Search for the cell housing the specified text and yield its (X, Y) center coordinate. 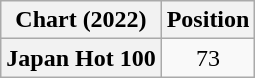
73 (208, 58)
Chart (2022) (81, 20)
Japan Hot 100 (81, 58)
Position (208, 20)
